Extract the [X, Y] coordinate from the center of the cell holding the provided text.  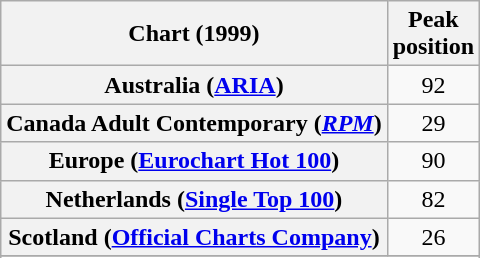
Canada Adult Contemporary (RPM) [194, 123]
Chart (1999) [194, 34]
Europe (Eurochart Hot 100) [194, 161]
82 [433, 199]
92 [433, 85]
Scotland (Official Charts Company) [194, 237]
90 [433, 161]
Netherlands (Single Top 100) [194, 199]
Peakposition [433, 34]
29 [433, 123]
26 [433, 237]
Australia (ARIA) [194, 85]
